Search for the cell housing the specified text and yield its (X, Y) center coordinate. 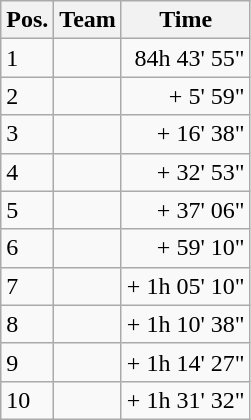
+ 32' 53" (186, 172)
+ 1h 31' 32" (186, 400)
Pos. (28, 20)
3 (28, 134)
1 (28, 58)
10 (28, 400)
84h 43' 55" (186, 58)
+ 1h 14' 27" (186, 362)
+ 5' 59" (186, 96)
6 (28, 248)
9 (28, 362)
7 (28, 286)
4 (28, 172)
+ 59' 10" (186, 248)
+ 16' 38" (186, 134)
8 (28, 324)
2 (28, 96)
+ 1h 10' 38" (186, 324)
+ 1h 05' 10" (186, 286)
+ 37' 06" (186, 210)
Time (186, 20)
Team (88, 20)
5 (28, 210)
